Extract the [X, Y] coordinate from the center of the cell holding the provided text.  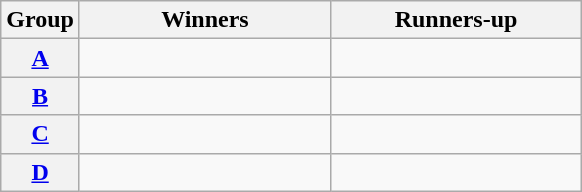
Group [40, 20]
Runners-up [456, 20]
B [40, 96]
A [40, 58]
C [40, 134]
Winners [204, 20]
D [40, 172]
